Capture the cell that displays the provided text and extract its (X, Y) central coordinate. 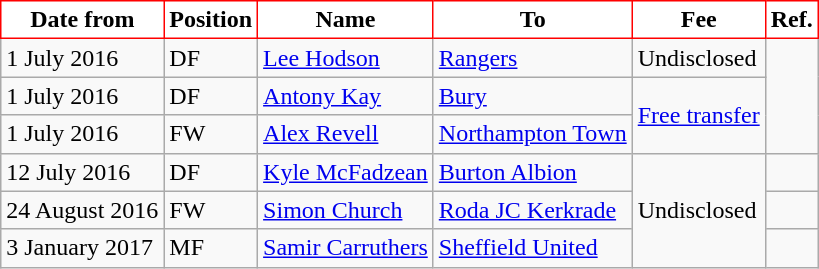
Roda JC Kerkrade (532, 210)
Date from (82, 20)
To (532, 20)
Rangers (532, 58)
Simon Church (346, 210)
Lee Hodson (346, 58)
Position (211, 20)
Bury (532, 96)
24 August 2016 (82, 210)
Free transfer (698, 115)
3 January 2017 (82, 248)
12 July 2016 (82, 172)
MF (211, 248)
Fee (698, 20)
Antony Kay (346, 96)
Alex Revell (346, 134)
Name (346, 20)
Sheffield United (532, 248)
Samir Carruthers (346, 248)
Northampton Town (532, 134)
Kyle McFadzean (346, 172)
Ref. (792, 20)
Burton Albion (532, 172)
